Pinpoint the cell where the given text exists, returning its (X, Y) midpoint coordinate. 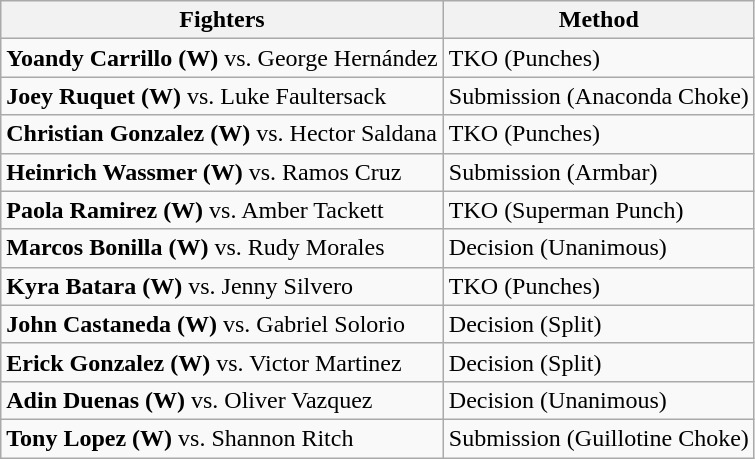
Paola Ramirez (W) vs. Amber Tackett (222, 210)
Tony Lopez (W) vs. Shannon Ritch (222, 438)
Submission (Armbar) (598, 172)
Christian Gonzalez (W) vs. Hector Saldana (222, 134)
TKO (Superman Punch) (598, 210)
Fighters (222, 20)
John Castaneda (W) vs. Gabriel Solorio (222, 324)
Marcos Bonilla (W) vs. Rudy Morales (222, 248)
Submission (Guillotine Choke) (598, 438)
Submission (Anaconda Choke) (598, 96)
Adin Duenas (W) vs. Oliver Vazquez (222, 400)
Heinrich Wassmer (W) vs. Ramos Cruz (222, 172)
Joey Ruquet (W) vs. Luke Faultersack (222, 96)
Method (598, 20)
Yoandy Carrillo (W) vs. George Hernández (222, 58)
Kyra Batara (W) vs. Jenny Silvero (222, 286)
Erick Gonzalez (W) vs. Victor Martinez (222, 362)
